Find where the given text appears and provide that cell's center as (X, Y) coordinate. 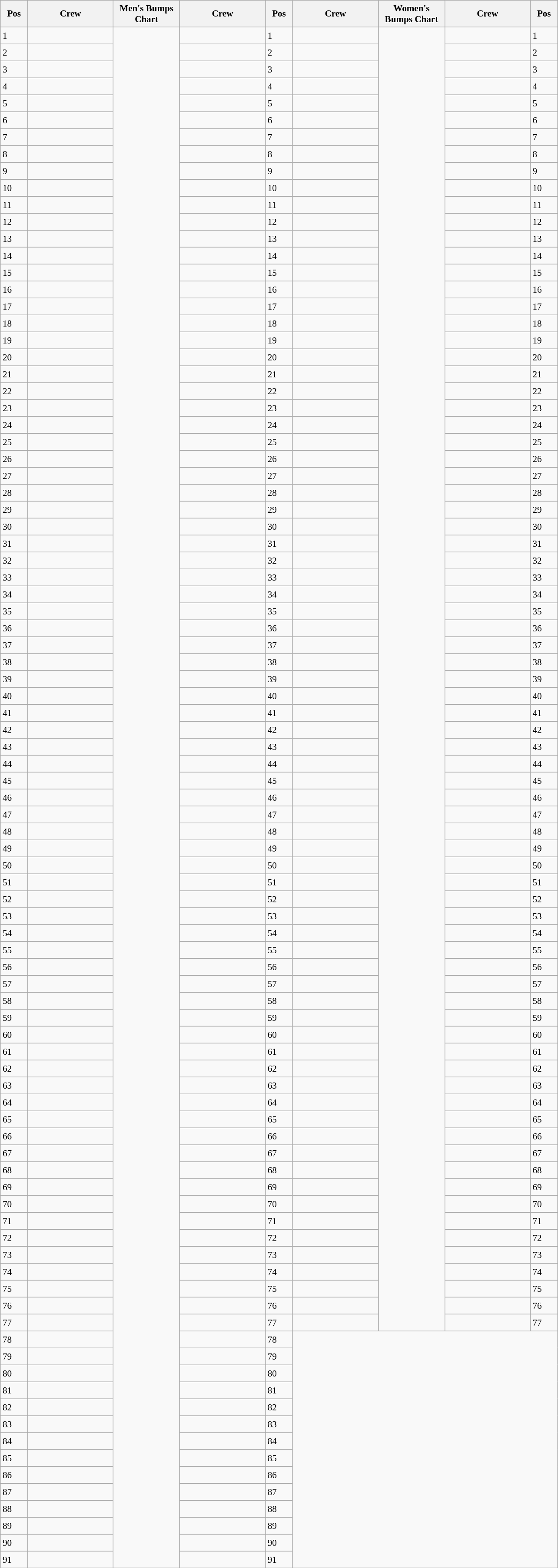
Men's Bumps Chart (146, 14)
Women's Bumps Chart (412, 14)
